Return [X, Y] of the center of cell containing provided text 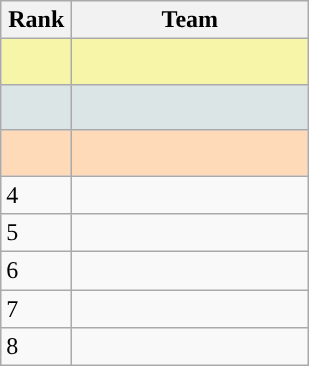
6 [36, 271]
5 [36, 233]
Team [190, 20]
Rank [36, 20]
8 [36, 347]
7 [36, 309]
4 [36, 195]
